Extract the (x, y) coordinate from the center of the cell holding the provided text.  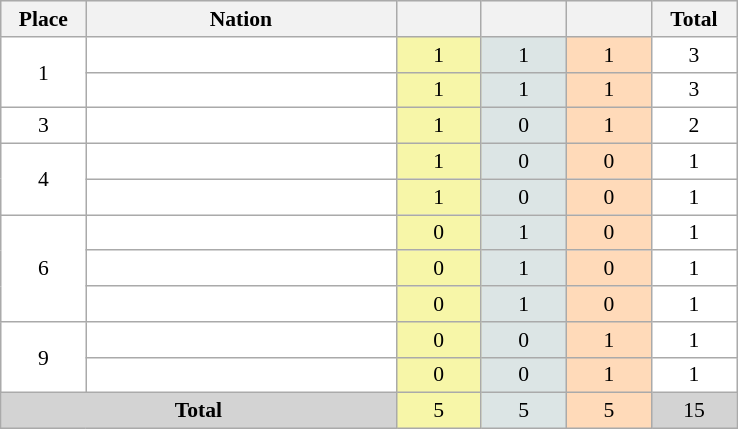
9 (44, 358)
4 (44, 180)
2 (694, 126)
Place (44, 19)
6 (44, 268)
15 (694, 411)
Nation (241, 19)
